Capture the cell that displays the provided text and extract its [X, Y] central coordinate. 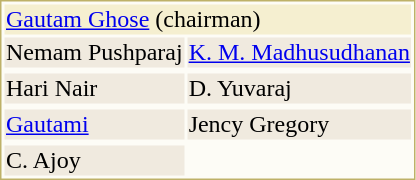
Hari Nair [94, 89]
Jency Gregory [299, 125]
Gautami [94, 125]
D. Yuvaraj [299, 89]
Nemam Pushparaj [94, 53]
K. M. Madhusudhanan [299, 53]
C. Ajoy [94, 161]
Gautam Ghose (chairman) [208, 19]
